Identify which cell holds the provided text, then report its (x, y) central coordinate. 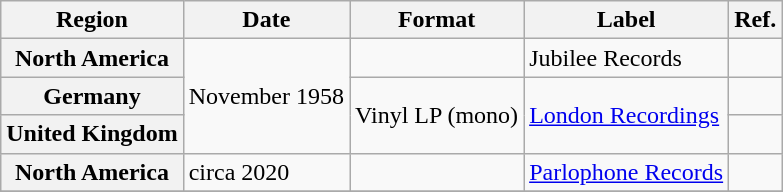
Label (626, 20)
Germany (92, 96)
November 1958 (266, 96)
Parlophone Records (626, 172)
Jubilee Records (626, 58)
Vinyl LP (mono) (437, 115)
United Kingdom (92, 134)
London Recordings (626, 115)
circa 2020 (266, 172)
Date (266, 20)
Format (437, 20)
Ref. (756, 20)
Region (92, 20)
